Locate the cell with the specified text and output its (X, Y) center coordinate. 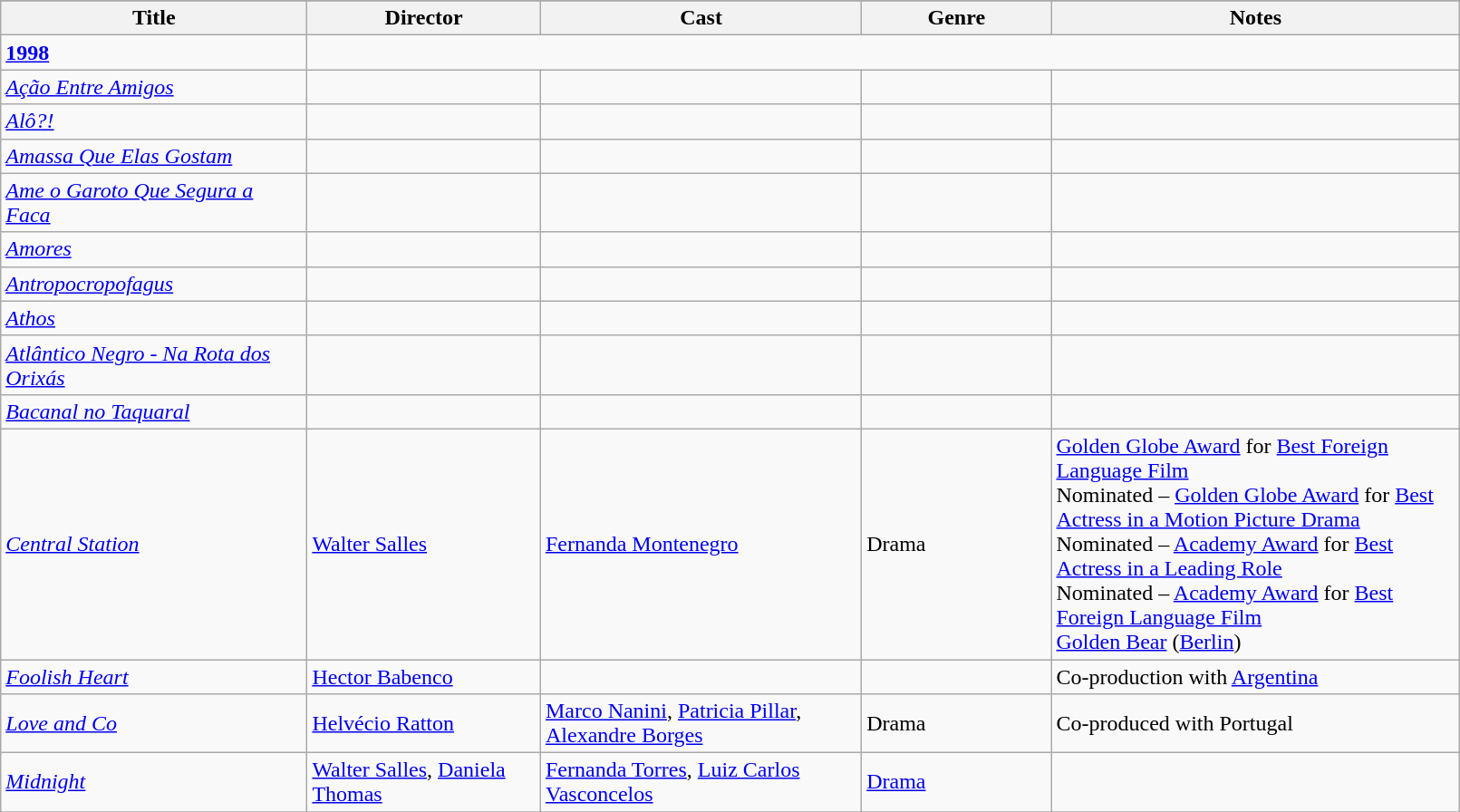
Title (154, 18)
Alô?! (154, 121)
Fernanda Torres, Luiz Carlos Vasconcelos (701, 783)
Co-production with Argentina (1256, 677)
Ame o Garoto Que Segura a Faca (154, 203)
Love and Co (154, 723)
Fernanda Montenegro (701, 544)
Central Station (154, 544)
Walter Salles, Daniela Thomas (424, 783)
Foolish Heart (154, 677)
Helvécio Ratton (424, 723)
Antropocropofagus (154, 284)
Bacanal no Taquaral (154, 411)
Amassa Que Elas Gostam (154, 156)
1998 (154, 53)
Athos (154, 318)
Amores (154, 249)
Director (424, 18)
Midnight (154, 783)
Marco Nanini, Patricia Pillar, Alexandre Borges (701, 723)
Co-produced with Portugal (1256, 723)
Ação Entre Amigos (154, 87)
Genre (957, 18)
Atlântico Negro - Na Rota dos Orixás (154, 364)
Notes (1256, 18)
Cast (701, 18)
Walter Salles (424, 544)
Hector Babenco (424, 677)
